From the cell containing the given text, extract its center point as (x, y) coordinate. 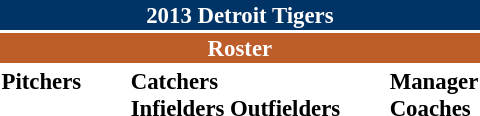
2013 Detroit Tigers (240, 15)
Roster (240, 48)
